Return the (X, Y) coordinate for the center point of the cell that contains the specified text.  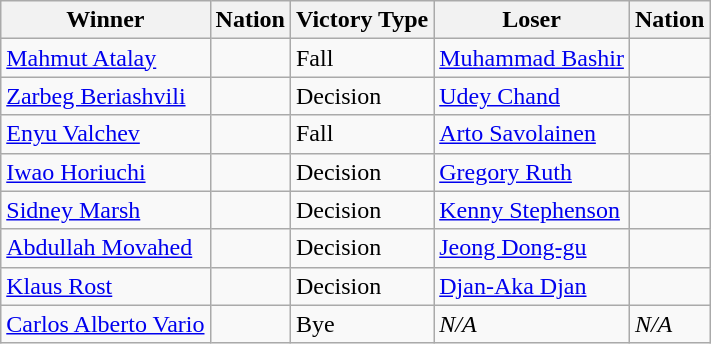
Kenny Stephenson (532, 210)
Arto Savolainen (532, 134)
Zarbeg Beriashvili (106, 96)
Carlos Alberto Vario (106, 324)
Bye (362, 324)
Iwao Horiuchi (106, 172)
Udey Chand (532, 96)
Mahmut Atalay (106, 58)
Klaus Rost (106, 286)
Enyu Valchev (106, 134)
Abdullah Movahed (106, 248)
Winner (106, 20)
Muhammad Bashir (532, 58)
Loser (532, 20)
Jeong Dong-gu (532, 248)
Djan-Aka Djan (532, 286)
Victory Type (362, 20)
Gregory Ruth (532, 172)
Sidney Marsh (106, 210)
